For the text-containing cell, return its midpoint in (X, Y) coordinate format. 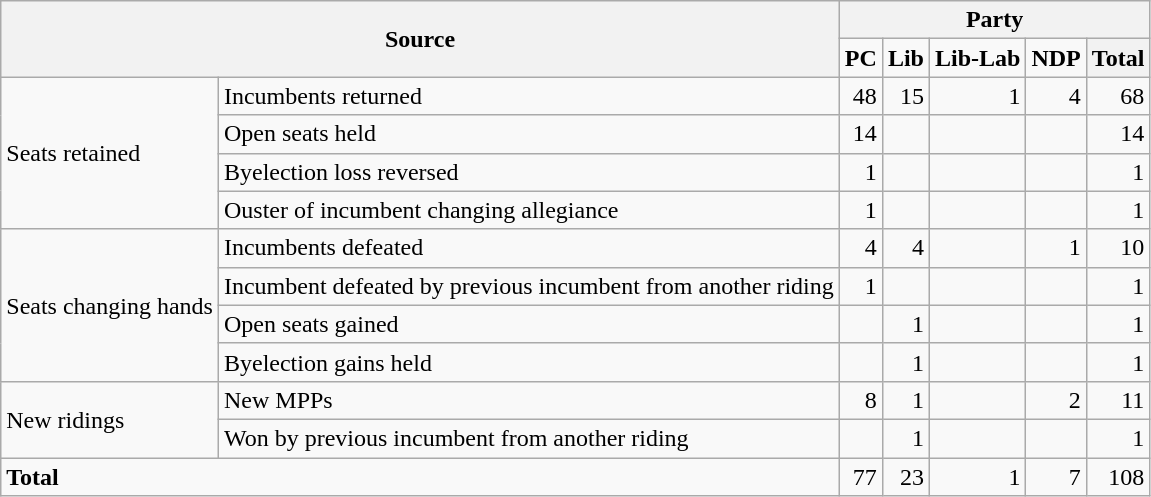
Byelection gains held (528, 362)
NDP (1056, 58)
Ouster of incumbent changing allegiance (528, 210)
Byelection loss reversed (528, 172)
Party (994, 20)
New MPPs (528, 400)
Incumbents defeated (528, 248)
77 (860, 477)
11 (1118, 400)
108 (1118, 477)
23 (906, 477)
10 (1118, 248)
Incumbent defeated by previous incumbent from another riding (528, 286)
Open seats held (528, 134)
Lib-Lab (977, 58)
8 (860, 400)
48 (860, 96)
Seats retained (110, 153)
Incumbents returned (528, 96)
Open seats gained (528, 324)
Lib (906, 58)
Source (420, 39)
15 (906, 96)
New ridings (110, 419)
2 (1056, 400)
PC (860, 58)
68 (1118, 96)
Seats changing hands (110, 305)
7 (1056, 477)
Won by previous incumbent from another riding (528, 438)
